Return the (x, y) coordinate for the center point of the cell that contains the specified text.  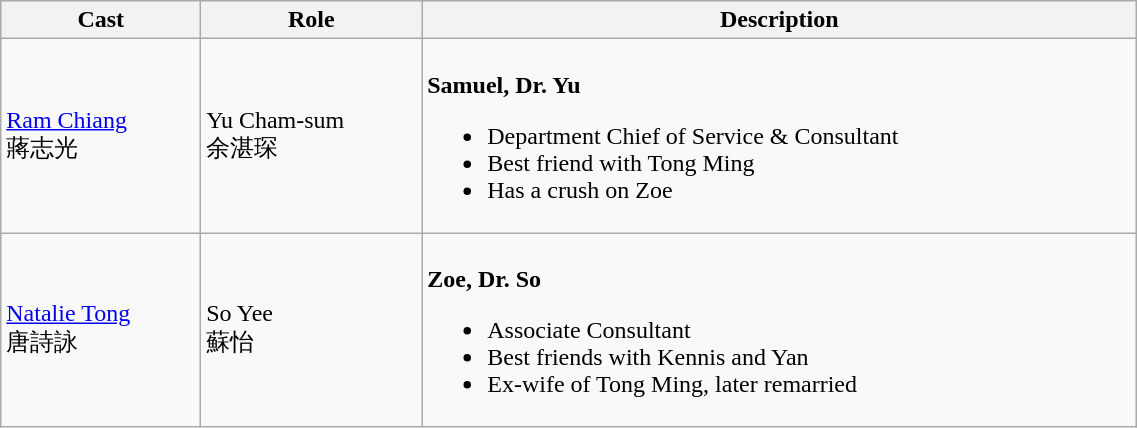
Role (312, 20)
Cast (101, 20)
Description (780, 20)
So Yee 蘇怡 (312, 330)
Samuel, Dr. YuDepartment Chief of Service & ConsultantBest friend with Tong MingHas a crush on Zoe (780, 136)
Zoe, Dr. SoAssociate ConsultantBest friends with Kennis and YanEx-wife of Tong Ming, later remarried (780, 330)
Yu Cham-sum 余湛琛 (312, 136)
Natalie Tong 唐詩詠 (101, 330)
Ram Chiang蔣志光 (101, 136)
